Locate the cell with the specified text and output its (x, y) center coordinate. 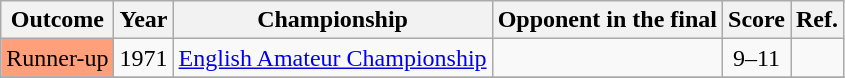
9–11 (757, 58)
Year (144, 20)
1971 (144, 58)
Runner-up (58, 58)
Score (757, 20)
Opponent in the final (607, 20)
Ref. (816, 20)
Outcome (58, 20)
English Amateur Championship (332, 58)
Championship (332, 20)
